Identify which cell holds the provided text, then report its [X, Y] central coordinate. 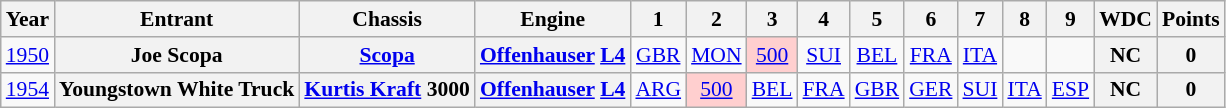
Points [1191, 19]
8 [1024, 19]
WDC [1126, 19]
Scopa [387, 55]
GER [930, 90]
Engine [552, 19]
Youngstown White Truck [176, 90]
5 [878, 19]
2 [716, 19]
Entrant [176, 19]
9 [1070, 19]
1954 [28, 90]
Joe Scopa [176, 55]
1950 [28, 55]
MON [716, 55]
Kurtis Kraft 3000 [387, 90]
ESP [1070, 90]
6 [930, 19]
Chassis [387, 19]
Year [28, 19]
4 [824, 19]
ARG [658, 90]
3 [772, 19]
7 [980, 19]
1 [658, 19]
